Find where the given text appears and provide that cell's center as (X, Y) coordinate. 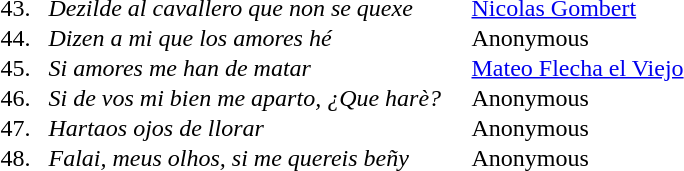
Hartaos ojos de llorar (258, 128)
Si de vos mi bien me aparto, ¿Que harè? (258, 98)
Si amores me han de matar (258, 68)
Dizen a mi que los amores hé (258, 38)
